Extract the (x, y) coordinate from the center of the cell holding the provided text.  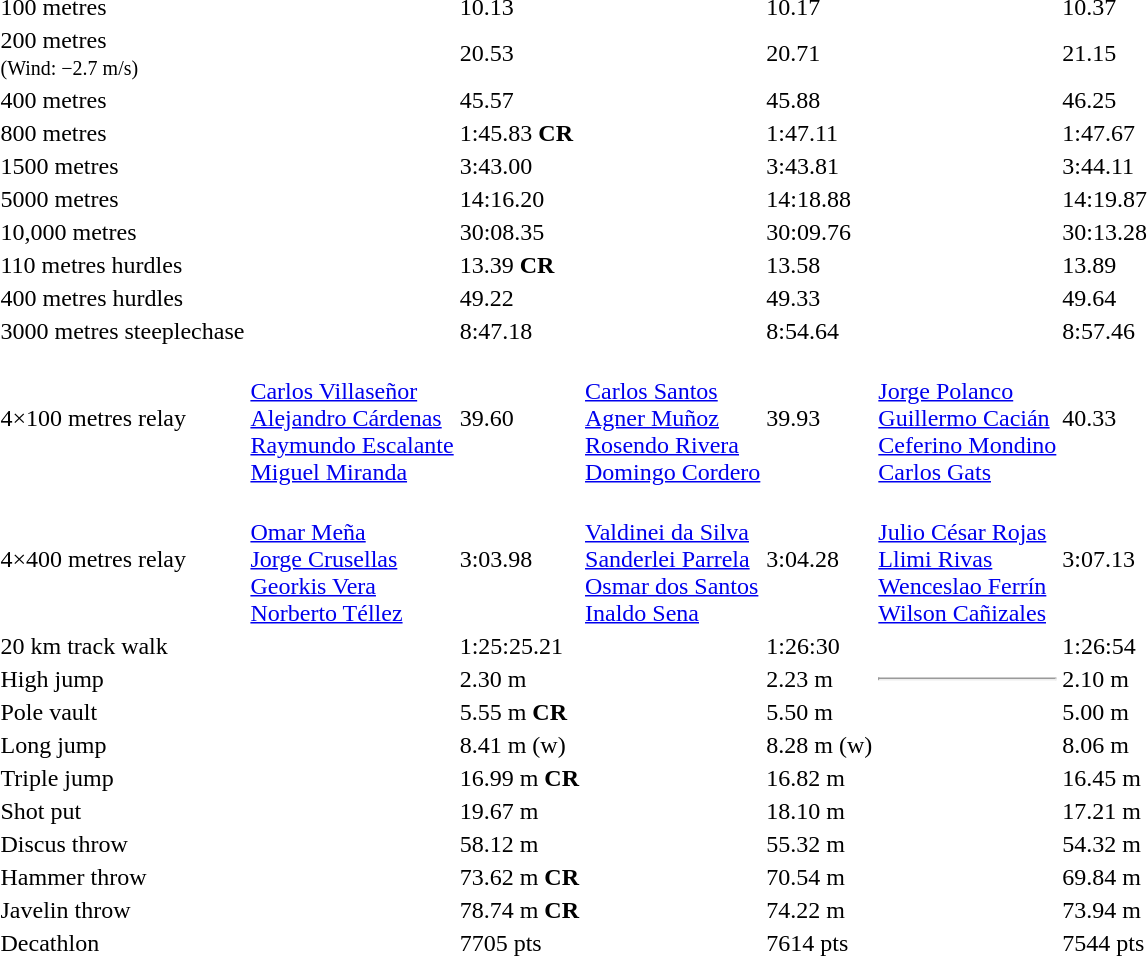
3:43.81 (820, 166)
5.55 m CR (519, 712)
16.99 m CR (519, 778)
3:43.00 (519, 166)
74.22 m (820, 910)
16.82 m (820, 778)
Omar MeñaJorge CrusellasGeorkis VeraNorberto Téllez (352, 559)
14:18.88 (820, 199)
Carlos SantosAgner MuñozRosendo RiveraDomingo Cordero (673, 418)
49.22 (519, 298)
1:45.83 CR (519, 133)
2.23 m (820, 679)
49.33 (820, 298)
14:16.20 (519, 199)
13.58 (820, 265)
8.41 m (w) (519, 745)
2.30 m (519, 679)
20.71 (820, 54)
20.53 (519, 54)
Carlos VillaseñorAlejandro CárdenasRaymundo EscalanteMiguel Miranda (352, 418)
Jorge PolancoGuillermo CaciánCeferino MondinoCarlos Gats (968, 418)
58.12 m (519, 844)
45.88 (820, 100)
13.39 CR (519, 265)
55.32 m (820, 844)
39.93 (820, 418)
30:09.76 (820, 232)
78.74 m CR (519, 910)
3:03.98 (519, 559)
45.57 (519, 100)
Julio César RojasLlimi RivasWenceslao FerrínWilson Cañizales (968, 559)
30:08.35 (519, 232)
3:04.28 (820, 559)
1:26:30 (820, 646)
18.10 m (820, 811)
73.62 m CR (519, 877)
8.28 m (w) (820, 745)
19.67 m (519, 811)
1:25:25.21 (519, 646)
1:47.11 (820, 133)
Valdinei da SilvaSanderlei ParrelaOsmar dos SantosInaldo Sena (673, 559)
8:47.18 (519, 331)
5.50 m (820, 712)
8:54.64 (820, 331)
39.60 (519, 418)
70.54 m (820, 877)
